Identify which cell holds the provided text, then report its (x, y) central coordinate. 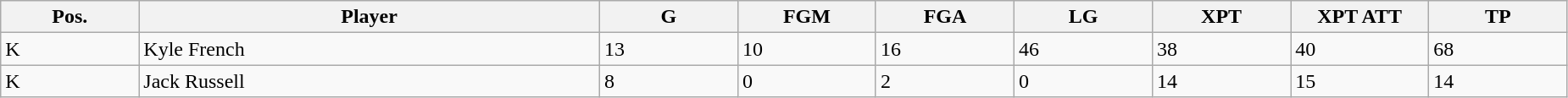
XPT (1222, 17)
FGA (944, 17)
LG (1083, 17)
13 (668, 49)
8 (668, 81)
Player (370, 17)
16 (944, 49)
Pos. (70, 17)
40 (1359, 49)
10 (807, 49)
38 (1222, 49)
TP (1498, 17)
46 (1083, 49)
15 (1359, 81)
G (668, 17)
XPT ATT (1359, 17)
Kyle French (370, 49)
FGM (807, 17)
2 (944, 81)
68 (1498, 49)
Jack Russell (370, 81)
